For the text-containing cell, return its midpoint in (x, y) coordinate format. 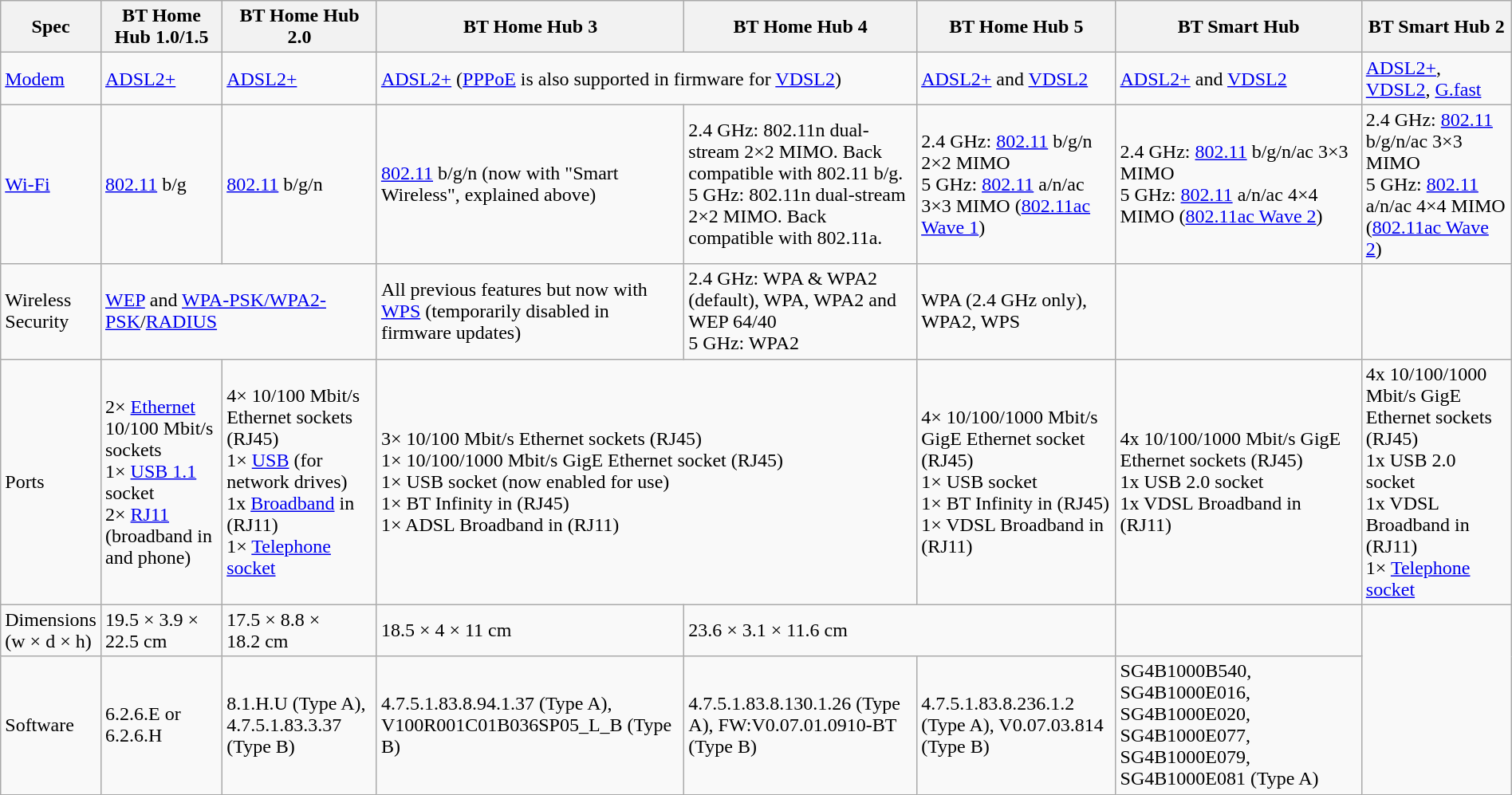
802.11 b/g/n (now with "Smart Wireless", explained above) (530, 184)
802.11 b/g (161, 184)
SG4B1000B540, SG4B1000E016, SG4B1000E020, SG4B1000E077, SG4B1000E079, SG4B1000E081 (Type A) (1238, 726)
ADSL2+, VDSL2, G.fast (1436, 78)
Software (51, 726)
802.11 b/g/n (300, 184)
4.7.5.1.83.8.130.1.26 (Type A), FW:V0.07.01.0910-BT (Type B) (801, 726)
Dimensions(w × d × h) (51, 630)
18.5 × 4 × 11 cm (530, 630)
WEP and WPA-PSK/WPA2-PSK/RADIUS (238, 311)
All previous features but now with WPS (temporarily disabled in firmware updates) (530, 311)
4.7.5.1.83.8.94.1.37 (Type A), V100R001C01B036SP05_L_B (Type B) (530, 726)
BT Smart Hub 2 (1436, 27)
23.6 × 3.1 × 11.6 cm (900, 630)
Modem (51, 78)
BT Smart Hub (1238, 27)
Spec (51, 27)
ADSL2+ (PPPoE is also supported in firmware for VDSL2) (646, 78)
2× Ethernet 10/100 Mbit/s sockets1× USB 1.1 socket 2× RJ11 (broadband in and phone) (161, 482)
2.4 GHz: WPA & WPA2 (default), WPA, WPA2 and WEP 64/405 GHz: WPA2 (801, 311)
4× 10/100 Mbit/s Ethernet sockets (RJ45) 1× USB (for network drives)1x Broadband in (RJ11)1× Telephone socket (300, 482)
4x 10/100/1000 Mbit/s GigE Ethernet sockets (RJ45)1x USB 2.0 socket1x VDSL Broadband in (RJ11)1× Telephone socket (1436, 482)
4× 10/100/1000 Mbit/s GigE Ethernet socket (RJ45)1× USB socket1× BT Infinity in (RJ45)1× VDSL Broadband in (RJ11) (1016, 482)
Ports (51, 482)
WPA (2.4 GHz only), WPA2, WPS (1016, 311)
BT Home Hub 2.0 (300, 27)
BT Home Hub 3 (530, 27)
6.2.6.E or 6.2.6.H (161, 726)
BT Home Hub 5 (1016, 27)
8.1.H.U (Type A), 4.7.5.1.83.3.37 (Type B) (300, 726)
4x 10/100/1000 Mbit/s GigE Ethernet sockets (RJ45)1x USB 2.0 socket1x VDSL Broadband in (RJ11) (1238, 482)
17.5 × 8.8 × 18.2 cm (300, 630)
19.5 × 3.9 × 22.5 cm (161, 630)
BT Home Hub 4 (801, 27)
Wi-Fi (51, 184)
2.4 GHz: 802.11n dual-stream 2×2 MIMO. Back compatible with 802.11 b/g.5 GHz: 802.11n dual-stream 2×2 MIMO. Back compatible with 802.11a. (801, 184)
BT Home Hub 1.0/1.5 (161, 27)
2.4 GHz: 802.11 b/g/n 2×2 MIMO 5 GHz: 802.11 a/n/ac 3×3 MIMO (802.11ac Wave 1) (1016, 184)
WirelessSecurity (51, 311)
4.7.5.1.83.8.236.1.2 (Type A), V0.07.03.814 (Type B) (1016, 726)
